Provide the [X, Y] coordinate of the cell's center where the given text is located.  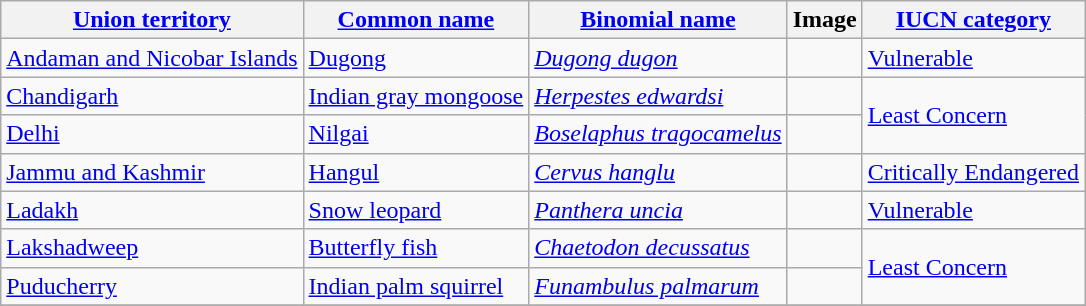
Critically Endangered [973, 172]
Delhi [152, 134]
Chandigarh [152, 96]
Chaetodon decussatus [658, 248]
IUCN category [973, 20]
Cervus hanglu [658, 172]
Common name [416, 20]
Hangul [416, 172]
Panthera uncia [658, 210]
Ladakh [152, 210]
Funambulus palmarum [658, 286]
Lakshadweep [152, 248]
Puducherry [152, 286]
Snow leopard [416, 210]
Dugong dugon [658, 58]
Nilgai [416, 134]
Andaman and Nicobar Islands [152, 58]
Indian gray mongoose [416, 96]
Indian palm squirrel [416, 286]
Jammu and Kashmir [152, 172]
Binomial name [658, 20]
Image [824, 20]
Butterfly fish [416, 248]
Boselaphus tragocamelus [658, 134]
Dugong [416, 58]
Union territory [152, 20]
Herpestes edwardsi [658, 96]
